Find where the given text appears and provide that cell's center as (x, y) coordinate. 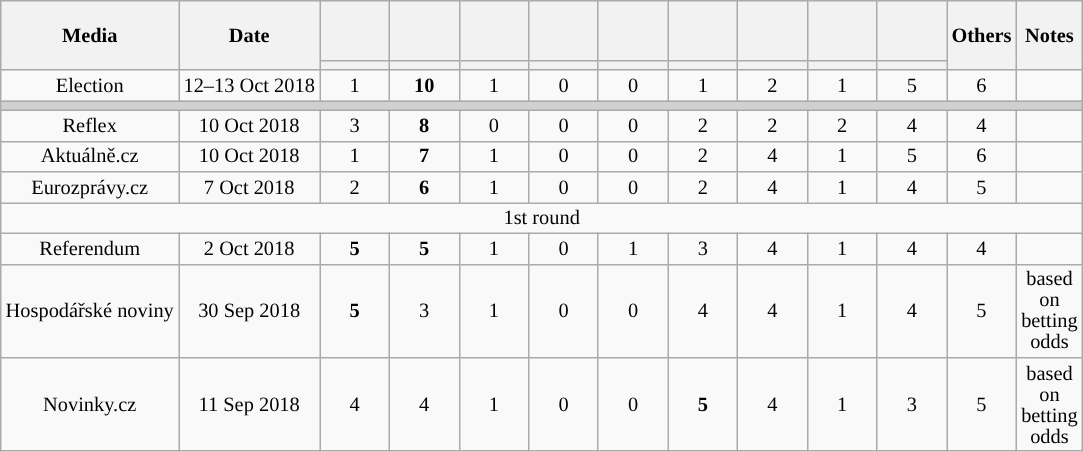
10 (424, 86)
Reflex (90, 126)
Media (90, 35)
Eurozprávy.cz (90, 188)
Date (250, 35)
2 Oct 2018 (250, 248)
Referendum (90, 248)
30 Sep 2018 (250, 311)
Others (982, 35)
Election (90, 86)
11 Sep 2018 (250, 404)
8 (424, 126)
Hospodářské noviny (90, 311)
1st round (542, 218)
Notes (1049, 35)
7 (424, 156)
12–13 Oct 2018 (250, 86)
Novinky.cz (90, 404)
Aktuálně.cz (90, 156)
7 Oct 2018 (250, 188)
